From the cell containing the given text, extract its center point as (X, Y) coordinate. 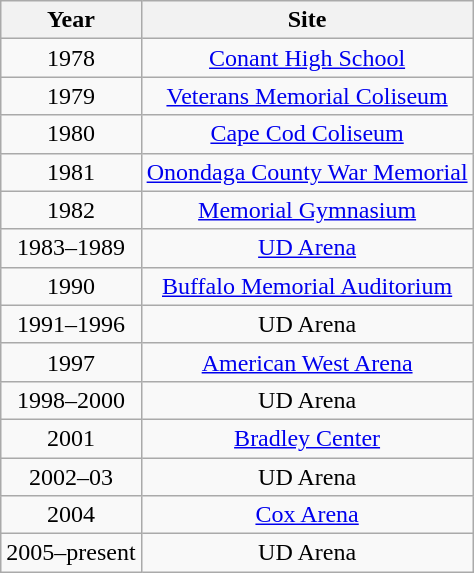
Cape Cod Coliseum (307, 134)
2005–present (71, 553)
Onondaga County War Memorial (307, 172)
2004 (71, 515)
Conant High School (307, 58)
Bradley Center (307, 438)
American West Arena (307, 362)
1990 (71, 286)
1991–1996 (71, 324)
1981 (71, 172)
Memorial Gymnasium (307, 210)
Buffalo Memorial Auditorium (307, 286)
Year (71, 20)
1978 (71, 58)
2002–03 (71, 477)
1983–1989 (71, 248)
1997 (71, 362)
1982 (71, 210)
2001 (71, 438)
Cox Arena (307, 515)
1980 (71, 134)
1979 (71, 96)
Veterans Memorial Coliseum (307, 96)
Site (307, 20)
1998–2000 (71, 400)
